Extract the [X, Y] coordinate from the center of the cell holding the provided text.  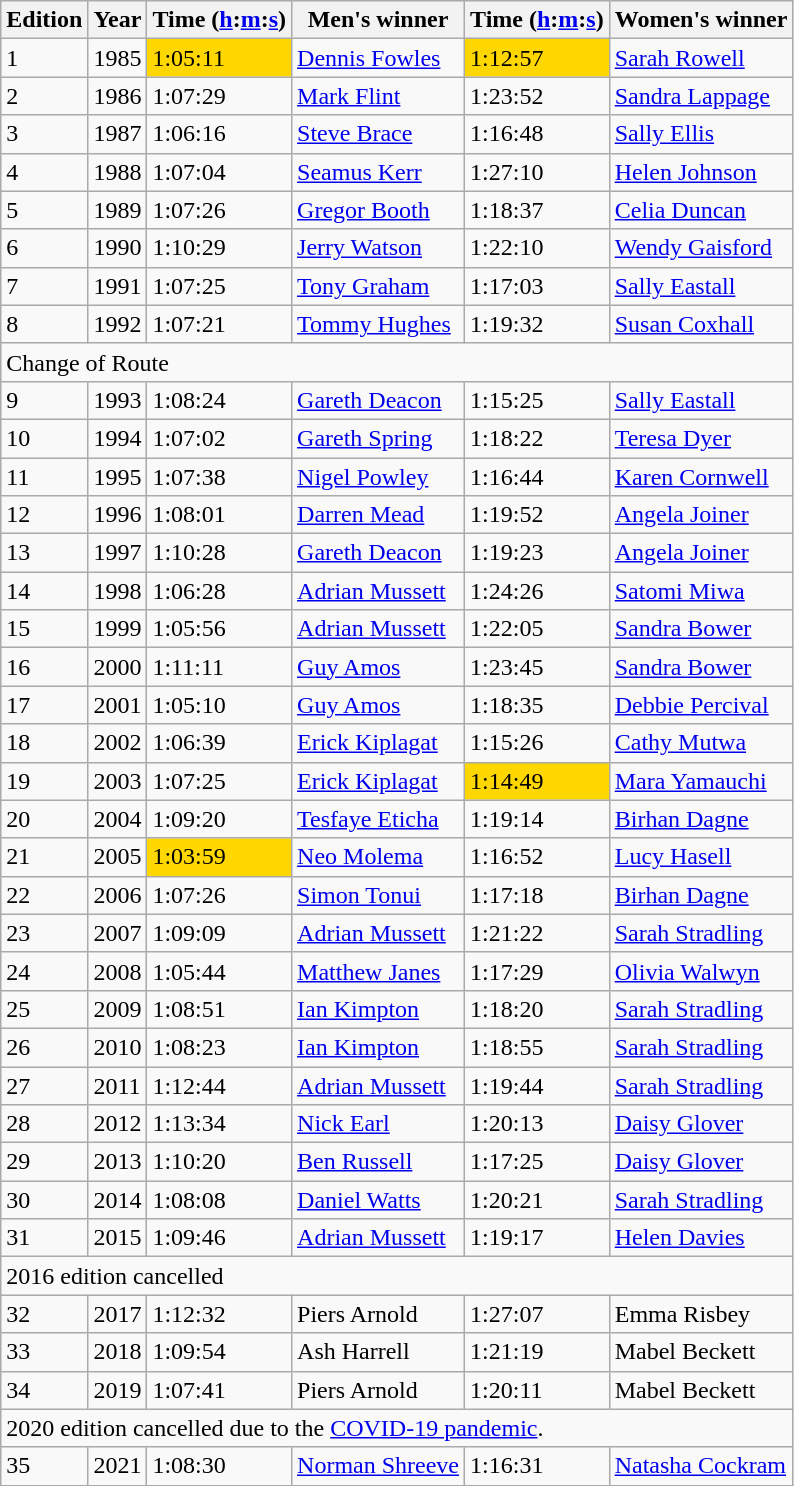
33 [44, 1352]
Mark Flint [378, 96]
1:05:11 [220, 58]
1:18:55 [538, 1047]
1:09:54 [220, 1352]
1:10:28 [220, 553]
1:05:44 [220, 971]
1:16:48 [538, 134]
Cathy Mutwa [701, 743]
31 [44, 1238]
19 [44, 781]
1:06:28 [220, 591]
1989 [118, 210]
2019 [118, 1390]
1:13:34 [220, 1124]
1:16:31 [538, 1466]
1988 [118, 172]
1991 [118, 286]
1:20:21 [538, 1200]
1:07:38 [220, 477]
2 [44, 96]
1:10:29 [220, 248]
1:19:32 [538, 324]
Dennis Fowles [378, 58]
1:22:10 [538, 248]
Teresa Dyer [701, 438]
1985 [118, 58]
Wendy Gaisford [701, 248]
Satomi Miwa [701, 591]
2005 [118, 857]
1:21:19 [538, 1352]
1:19:17 [538, 1238]
1987 [118, 134]
4 [44, 172]
1:16:44 [538, 477]
Women's winner [701, 20]
22 [44, 895]
1:22:05 [538, 629]
Gregor Booth [378, 210]
1:07:02 [220, 438]
Year [118, 20]
Norman Shreeve [378, 1466]
9 [44, 400]
Nigel Powley [378, 477]
25 [44, 1009]
Celia Duncan [701, 210]
1:08:51 [220, 1009]
1:10:20 [220, 1162]
1:18:37 [538, 210]
1:19:52 [538, 515]
27 [44, 1085]
1:07:41 [220, 1390]
Gareth Spring [378, 438]
2021 [118, 1466]
2006 [118, 895]
23 [44, 933]
Edition [44, 20]
21 [44, 857]
1:17:03 [538, 286]
24 [44, 971]
2018 [118, 1352]
Daniel Watts [378, 1200]
Ben Russell [378, 1162]
1:08:30 [220, 1466]
20 [44, 819]
Seamus Kerr [378, 172]
Helen Johnson [701, 172]
2014 [118, 1200]
1:05:10 [220, 705]
1:17:25 [538, 1162]
Neo Molema [378, 857]
5 [44, 210]
2002 [118, 743]
1:18:35 [538, 705]
34 [44, 1390]
1:07:21 [220, 324]
1:23:52 [538, 96]
1:20:13 [538, 1124]
1:21:22 [538, 933]
15 [44, 629]
1996 [118, 515]
2017 [118, 1314]
1:03:59 [220, 857]
2013 [118, 1162]
1:06:39 [220, 743]
Change of Route [397, 362]
1993 [118, 400]
1:08:23 [220, 1047]
2001 [118, 705]
1:19:44 [538, 1085]
6 [44, 248]
13 [44, 553]
2009 [118, 1009]
1:24:26 [538, 591]
1:15:25 [538, 400]
2003 [118, 781]
1:08:24 [220, 400]
28 [44, 1124]
1994 [118, 438]
Tesfaye Eticha [378, 819]
10 [44, 438]
1:20:11 [538, 1390]
1:05:56 [220, 629]
1:09:46 [220, 1238]
Mara Yamauchi [701, 781]
12 [44, 515]
1:11:11 [220, 667]
Emma Risbey [701, 1314]
Ash Harrell [378, 1352]
7 [44, 286]
1:27:10 [538, 172]
Darren Mead [378, 515]
1:17:29 [538, 971]
1:06:16 [220, 134]
Nick Earl [378, 1124]
2004 [118, 819]
Helen Davies [701, 1238]
Natasha Cockram [701, 1466]
Men's winner [378, 20]
Susan Coxhall [701, 324]
1:27:07 [538, 1314]
29 [44, 1162]
1:14:49 [538, 781]
Olivia Walwyn [701, 971]
32 [44, 1314]
1 [44, 58]
2000 [118, 667]
Tony Graham [378, 286]
1:16:52 [538, 857]
1999 [118, 629]
8 [44, 324]
2008 [118, 971]
2020 edition cancelled due to the COVID-19 pandemic. [397, 1428]
1:19:23 [538, 553]
Simon Tonui [378, 895]
18 [44, 743]
2010 [118, 1047]
1:08:01 [220, 515]
1997 [118, 553]
1992 [118, 324]
26 [44, 1047]
1:07:29 [220, 96]
2011 [118, 1085]
1995 [118, 477]
Jerry Watson [378, 248]
Matthew Janes [378, 971]
11 [44, 477]
1:07:04 [220, 172]
Steve Brace [378, 134]
1990 [118, 248]
1:12:57 [538, 58]
17 [44, 705]
Karen Cornwell [701, 477]
1986 [118, 96]
Sandra Lappage [701, 96]
1:17:18 [538, 895]
1:09:20 [220, 819]
35 [44, 1466]
1:09:09 [220, 933]
1:18:20 [538, 1009]
2016 edition cancelled [397, 1276]
1:23:45 [538, 667]
1:18:22 [538, 438]
2007 [118, 933]
Lucy Hasell [701, 857]
1:15:26 [538, 743]
1:19:14 [538, 819]
1998 [118, 591]
Debbie Percival [701, 705]
1:12:44 [220, 1085]
2015 [118, 1238]
1:08:08 [220, 1200]
16 [44, 667]
Sally Ellis [701, 134]
Tommy Hughes [378, 324]
Sarah Rowell [701, 58]
3 [44, 134]
1:12:32 [220, 1314]
2012 [118, 1124]
30 [44, 1200]
14 [44, 591]
